Capture the cell that displays the provided text and extract its (x, y) central coordinate. 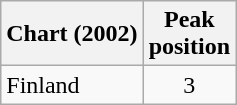
Chart (2002) (72, 34)
Peakposition (189, 34)
3 (189, 85)
Finland (72, 85)
